Determine the (x, y) coordinate at the center of the cell enclosing the given text.  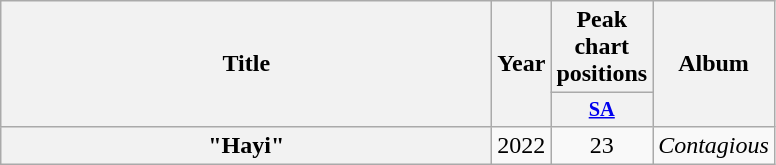
Peak chart positions (602, 47)
Title (246, 64)
Contagious (714, 145)
SA (602, 110)
Year (522, 64)
"Hayi" (246, 145)
2022 (522, 145)
Album (714, 64)
23 (602, 145)
